Extract the (x, y) coordinate from the center of the cell holding the provided text.  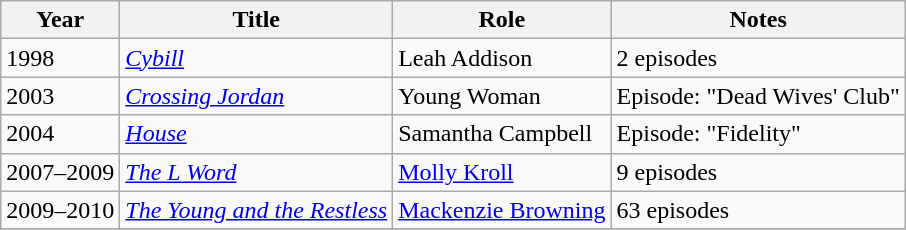
Cybill (256, 58)
1998 (60, 58)
2003 (60, 96)
Samantha Campbell (502, 134)
2007–2009 (60, 172)
The Young and the Restless (256, 210)
Role (502, 20)
2 episodes (758, 58)
Episode: "Dead Wives' Club" (758, 96)
Crossing Jordan (256, 96)
House (256, 134)
2004 (60, 134)
The L Word (256, 172)
9 episodes (758, 172)
Young Woman (502, 96)
Title (256, 20)
Year (60, 20)
Episode: "Fidelity" (758, 134)
2009–2010 (60, 210)
Leah Addison (502, 58)
Mackenzie Browning (502, 210)
63 episodes (758, 210)
Molly Kroll (502, 172)
Notes (758, 20)
